For the text-containing cell, return its midpoint in [x, y] coordinate format. 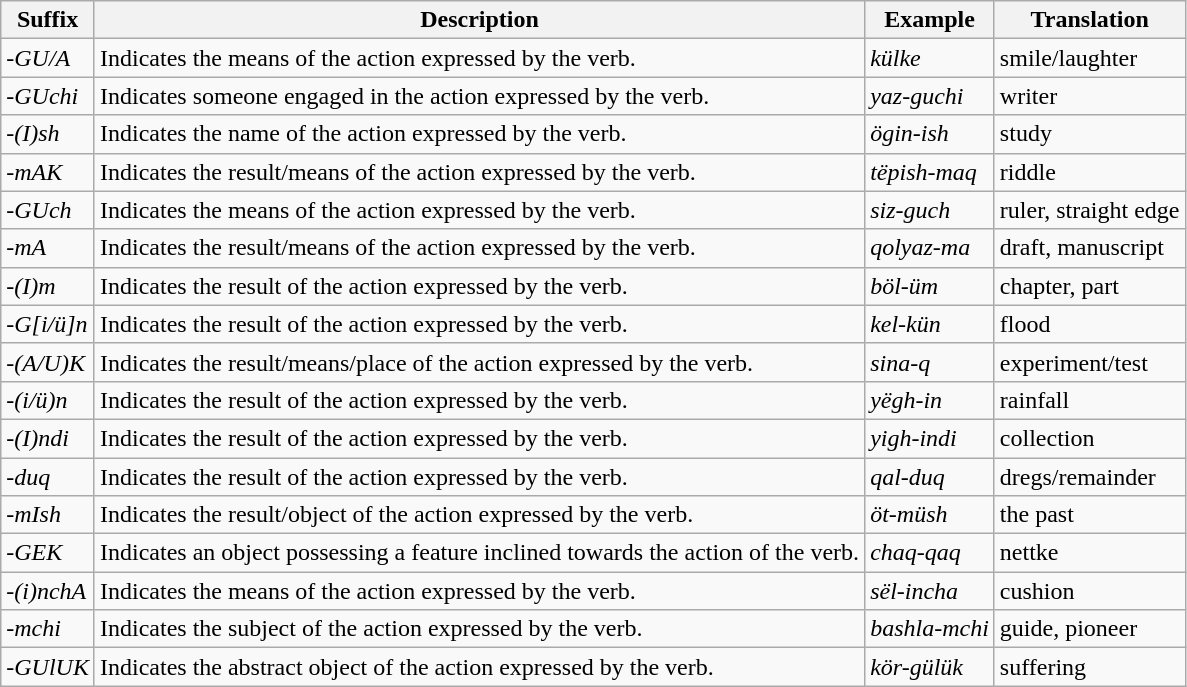
cushion [1090, 591]
-(I)sh [48, 134]
yigh-indi [930, 438]
Suffix [48, 20]
Indicates the result/means/place of the action expressed by the verb. [479, 362]
yaz-guchi [930, 96]
-(I)m [48, 286]
sina-q [930, 362]
Indicates the subject of the action expressed by the verb. [479, 629]
collection [1090, 438]
-(A/U)K [48, 362]
Indicates the abstract object of the action expressed by the verb. [479, 667]
writer [1090, 96]
Description [479, 20]
ruler, straight edge [1090, 210]
-mA [48, 248]
chapter, part [1090, 286]
tëpish-maq [930, 172]
bashla-mchi [930, 629]
-mAK [48, 172]
böl-üm [930, 286]
Example [930, 20]
sël-incha [930, 591]
experiment/test [1090, 362]
suffering [1090, 667]
-(i/ü)n [48, 400]
ögin-ish [930, 134]
rainfall [1090, 400]
-G[i/ü]n [48, 324]
qolyaz-ma [930, 248]
guide, pioneer [1090, 629]
Indicates the name of the action expressed by the verb. [479, 134]
kör-gülük [930, 667]
yëgh-in [930, 400]
-(I)ndi [48, 438]
-GUchi [48, 96]
nettke [1090, 553]
dregs/remainder [1090, 477]
Translation [1090, 20]
Indicates the result/object of the action expressed by the verb. [479, 515]
-GU/A [48, 58]
külke [930, 58]
-mIsh [48, 515]
chaq-qaq [930, 553]
Indicates an object possessing a feature inclined towards the action of the verb. [479, 553]
qal-duq [930, 477]
-GEK [48, 553]
riddle [1090, 172]
study [1090, 134]
flood [1090, 324]
Indicates someone engaged in the action expressed by the verb. [479, 96]
-GUlUK [48, 667]
-duq [48, 477]
-mchi [48, 629]
smile/laughter [1090, 58]
-GUch [48, 210]
öt-müsh [930, 515]
kel-kün [930, 324]
the past [1090, 515]
siz-guch [930, 210]
draft, manuscript [1090, 248]
-(i)nchA [48, 591]
